Locate the cell with the specified text and output its (x, y) center coordinate. 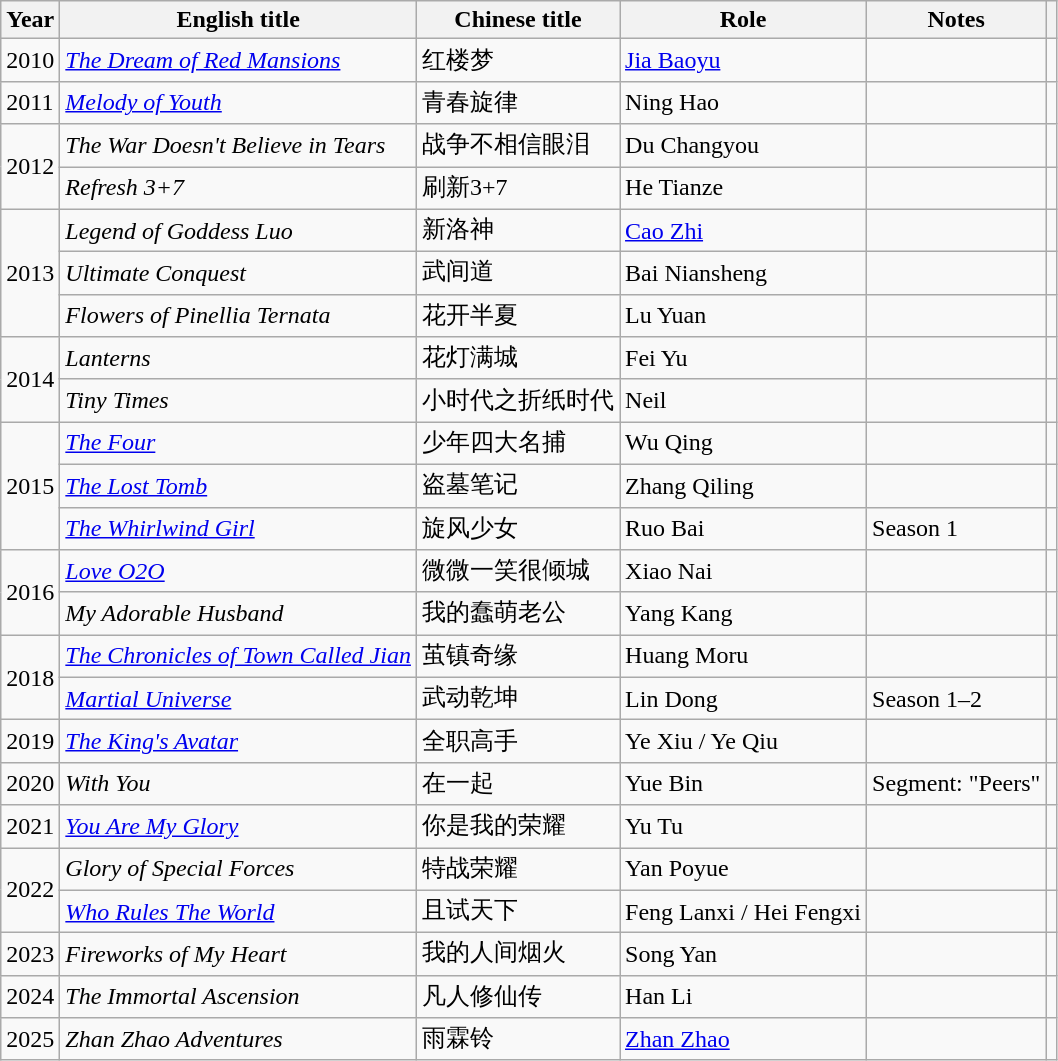
2020 (30, 784)
茧镇奇缘 (518, 656)
You Are My Glory (238, 826)
The War Doesn't Believe in Tears (238, 146)
战争不相信眼泪 (518, 146)
Xiao Nai (744, 572)
Legend of Goddess Luo (238, 230)
Lin Dong (744, 698)
Lanterns (238, 358)
特战荣耀 (518, 870)
青春旋律 (518, 102)
盗墓笔记 (518, 486)
Song Yan (744, 954)
Du Changyou (744, 146)
The Chronicles of Town Called Jian (238, 656)
Year (30, 20)
Who Rules The World (238, 912)
2015 (30, 486)
The Dream of Red Mansions (238, 60)
Lu Yuan (744, 316)
The Four (238, 444)
Love O2O (238, 572)
2024 (30, 996)
Zhang Qiling (744, 486)
The King's Avatar (238, 742)
2018 (30, 678)
微微一笑很倾城 (518, 572)
2025 (30, 1040)
He Tianze (744, 188)
2021 (30, 826)
Han Li (744, 996)
Melody of Youth (238, 102)
Chinese title (518, 20)
Refresh 3+7 (238, 188)
Yu Tu (744, 826)
With You (238, 784)
2022 (30, 890)
小时代之折纸时代 (518, 400)
The Whirlwind Girl (238, 528)
Yang Kang (744, 614)
花灯满城 (518, 358)
在一起 (518, 784)
Tiny Times (238, 400)
红楼梦 (518, 60)
Zhan Zhao Adventures (238, 1040)
我的人间烟火 (518, 954)
2011 (30, 102)
2012 (30, 166)
武动乾坤 (518, 698)
The Lost Tomb (238, 486)
My Adorable Husband (238, 614)
全职高手 (518, 742)
Cao Zhi (744, 230)
武间道 (518, 274)
Season 1–2 (956, 698)
English title (238, 20)
Wu Qing (744, 444)
花开半夏 (518, 316)
Season 1 (956, 528)
Role (744, 20)
雨霖铃 (518, 1040)
Zhan Zhao (744, 1040)
2010 (30, 60)
Huang Moru (744, 656)
Yue Bin (744, 784)
你是我的荣耀 (518, 826)
新洛神 (518, 230)
我的蠢萌老公 (518, 614)
旋风少女 (518, 528)
Flowers of Pinellia Ternata (238, 316)
少年四大名捕 (518, 444)
Glory of Special Forces (238, 870)
Notes (956, 20)
Feng Lanxi / Hei Fengxi (744, 912)
Yan Poyue (744, 870)
且试天下 (518, 912)
Neil (744, 400)
The Immortal Ascension (238, 996)
凡人修仙传 (518, 996)
2014 (30, 380)
Fei Yu (744, 358)
Ruo Bai (744, 528)
2013 (30, 273)
Ye Xiu / Ye Qiu (744, 742)
Ning Hao (744, 102)
Jia Baoyu (744, 60)
Segment: "Peers" (956, 784)
刷新3+7 (518, 188)
2016 (30, 592)
Martial Universe (238, 698)
2019 (30, 742)
Bai Niansheng (744, 274)
Fireworks of My Heart (238, 954)
2023 (30, 954)
Ultimate Conquest (238, 274)
